From the cell containing the given text, extract its center point as (x, y) coordinate. 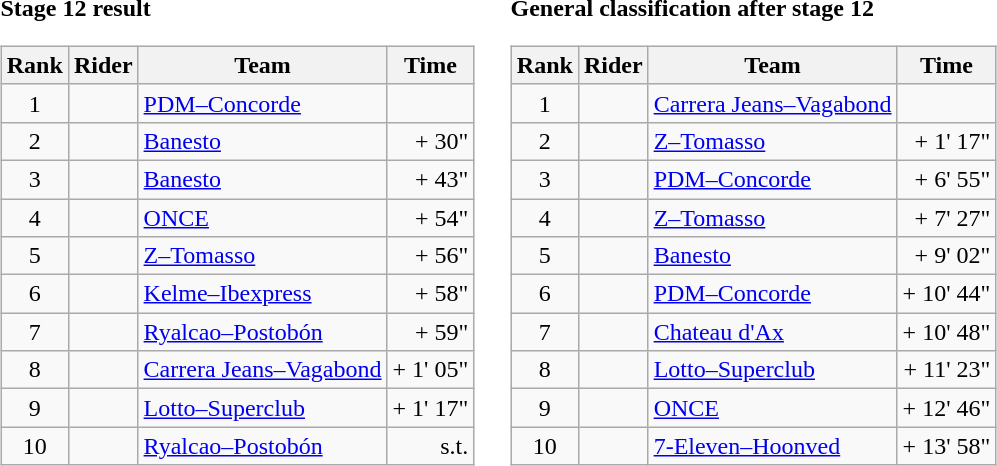
+ 10' 44" (946, 294)
+ 56" (430, 256)
+ 30" (430, 141)
+ 7' 27" (946, 217)
s.t. (430, 446)
+ 54" (430, 217)
+ 58" (430, 294)
+ 59" (430, 332)
7-Eleven–Hoonved (772, 446)
+ 13' 58" (946, 446)
+ 12' 46" (946, 408)
+ 6' 55" (946, 179)
+ 11' 23" (946, 370)
+ 10' 48" (946, 332)
+ 9' 02" (946, 256)
+ 43" (430, 179)
Chateau d'Ax (772, 332)
+ 1' 05" (430, 370)
Kelme–Ibexpress (262, 294)
